Capture the cell that displays the provided text and extract its [x, y] central coordinate. 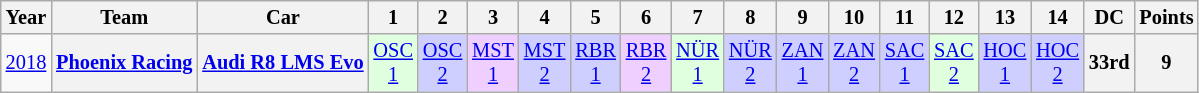
MST2 [545, 63]
ZAN2 [854, 63]
Audi R8 LMS Evo [282, 63]
HOC2 [1058, 63]
Phoenix Racing [124, 63]
ZAN1 [803, 63]
HOC1 [1006, 63]
7 [698, 17]
12 [954, 17]
5 [595, 17]
Points [1166, 17]
Car [282, 17]
11 [904, 17]
OSC1 [394, 63]
8 [750, 17]
4 [545, 17]
MST1 [493, 63]
1 [394, 17]
14 [1058, 17]
OSC2 [442, 63]
10 [854, 17]
SAC1 [904, 63]
2018 [26, 63]
6 [646, 17]
NÜR2 [750, 63]
3 [493, 17]
13 [1006, 17]
RBR2 [646, 63]
SAC2 [954, 63]
Year [26, 17]
DC [1109, 17]
Team [124, 17]
NÜR1 [698, 63]
RBR1 [595, 63]
33rd [1109, 63]
2 [442, 17]
